Return [x, y] of the center of cell containing provided text 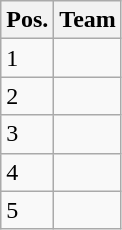
1 [28, 58]
5 [28, 210]
Pos. [28, 20]
3 [28, 134]
4 [28, 172]
Team [88, 20]
2 [28, 96]
